For the text-containing cell, return its midpoint in (X, Y) coordinate format. 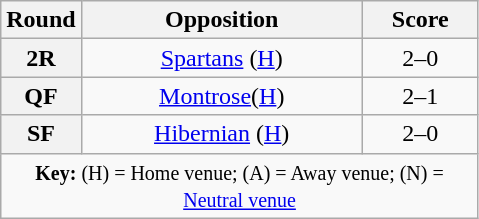
Round (41, 20)
SF (41, 134)
Montrose(H) (222, 96)
QF (41, 96)
2–1 (420, 96)
Spartans (H) (222, 58)
Opposition (222, 20)
Score (420, 20)
2R (41, 58)
Key: (H) = Home venue; (A) = Away venue; (N) = Neutral venue (240, 186)
Hibernian (H) (222, 134)
